Scan for the cell matching the given text and deliver its (X, Y) coordinate at center. 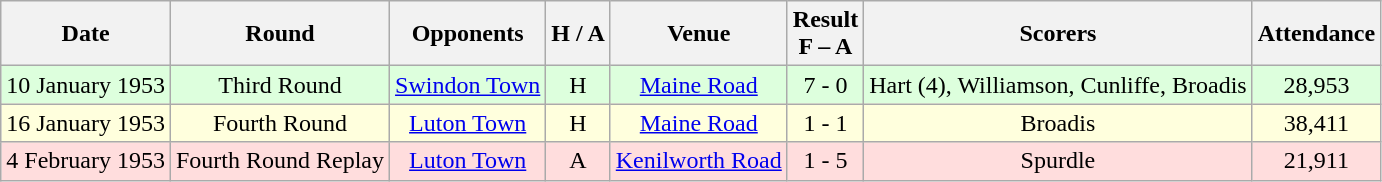
Broadis (1058, 123)
38,411 (1316, 123)
Kenilworth Road (698, 161)
Fourth Round (280, 123)
1 - 1 (825, 123)
Venue (698, 34)
H / A (578, 34)
21,911 (1316, 161)
7 - 0 (825, 85)
4 February 1953 (86, 161)
Fourth Round Replay (280, 161)
28,953 (1316, 85)
Hart (4), Williamson, Cunliffe, Broadis (1058, 85)
Opponents (468, 34)
Round (280, 34)
Scorers (1058, 34)
A (578, 161)
Swindon Town (468, 85)
Attendance (1316, 34)
ResultF – A (825, 34)
16 January 1953 (86, 123)
Third Round (280, 85)
1 - 5 (825, 161)
Date (86, 34)
Spurdle (1058, 161)
10 January 1953 (86, 85)
